Locate the cell with the specified text and output its [X, Y] center coordinate. 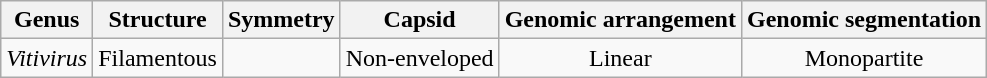
Monopartite [864, 58]
Filamentous [158, 58]
Genus [47, 20]
Non-enveloped [420, 58]
Structure [158, 20]
Linear [620, 58]
Genomic arrangement [620, 20]
Symmetry [281, 20]
Vitivirus [47, 58]
Capsid [420, 20]
Genomic segmentation [864, 20]
